Pinpoint the cell where the given text exists, returning its [X, Y] midpoint coordinate. 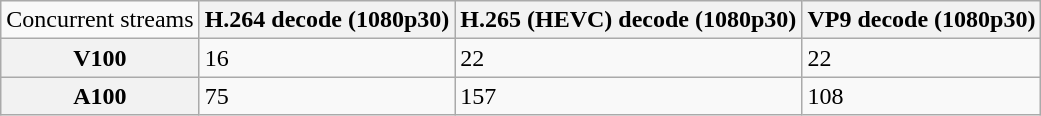
Concurrent streams [100, 20]
H.265 (HEVC) decode (1080p30) [628, 20]
A100 [100, 96]
V100 [100, 58]
75 [327, 96]
H.264 decode (1080p30) [327, 20]
157 [628, 96]
VP9 decode (1080p30) [922, 20]
108 [922, 96]
16 [327, 58]
